Detect which cell encompasses the target text, then output its [X, Y] center coordinate. 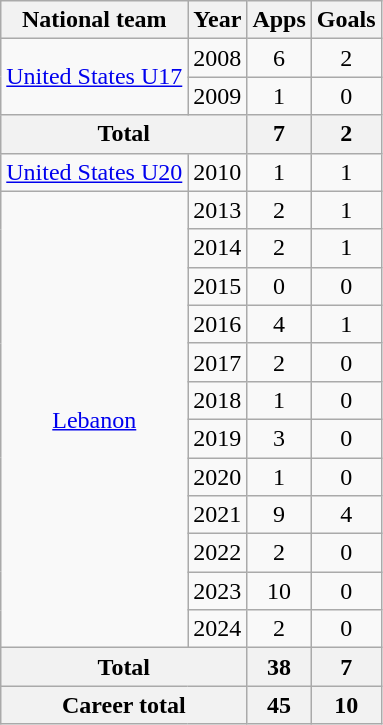
9 [279, 515]
2009 [218, 96]
Apps [279, 20]
2024 [218, 629]
2017 [218, 362]
National team [94, 20]
Goals [346, 20]
2018 [218, 400]
United States U17 [94, 77]
2022 [218, 553]
45 [279, 705]
2013 [218, 210]
2016 [218, 324]
2008 [218, 58]
3 [279, 438]
Career total [124, 705]
2020 [218, 477]
Year [218, 20]
Lebanon [94, 420]
2014 [218, 248]
2019 [218, 438]
2023 [218, 591]
2010 [218, 172]
38 [279, 667]
2021 [218, 515]
6 [279, 58]
United States U20 [94, 172]
2015 [218, 286]
